Extract the (x, y) coordinate from the center of the cell holding the provided text.  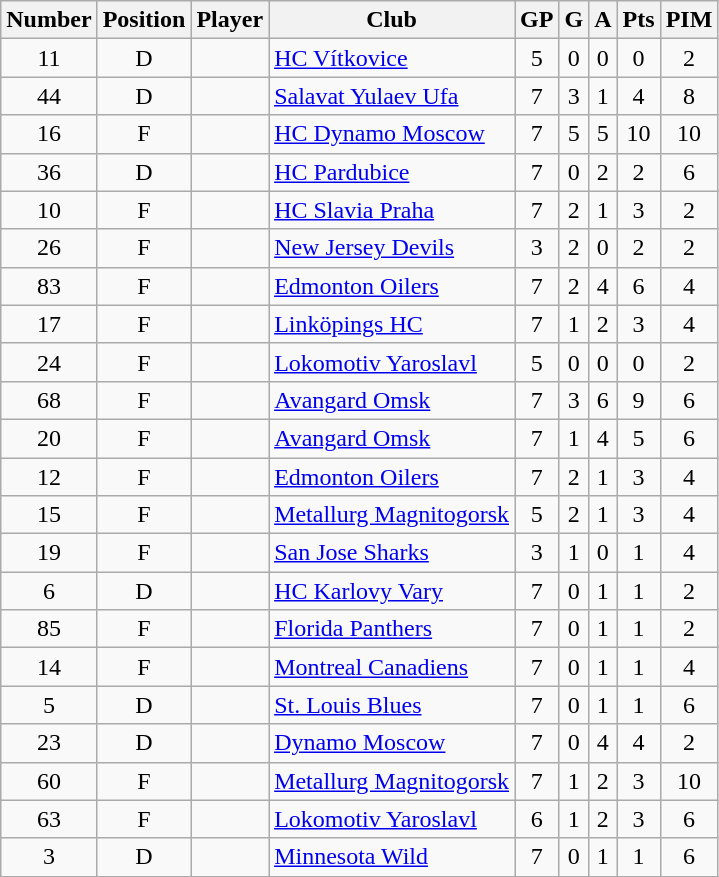
Dynamo Moscow (392, 743)
HC Slavia Praha (392, 210)
20 (49, 438)
PIM (689, 20)
12 (49, 477)
GP (537, 20)
Pts (638, 20)
17 (49, 324)
San Jose Sharks (392, 553)
HC Pardubice (392, 172)
A (603, 20)
HC Vítkovice (392, 58)
26 (49, 248)
Number (49, 20)
14 (49, 667)
8 (689, 96)
85 (49, 629)
Position (144, 20)
24 (49, 362)
Minnesota Wild (392, 857)
16 (49, 134)
11 (49, 58)
44 (49, 96)
19 (49, 553)
New Jersey Devils (392, 248)
G (574, 20)
68 (49, 400)
Player (230, 20)
Florida Panthers (392, 629)
23 (49, 743)
Club (392, 20)
63 (49, 819)
83 (49, 286)
36 (49, 172)
HC Karlovy Vary (392, 591)
9 (638, 400)
Salavat Yulaev Ufa (392, 96)
St. Louis Blues (392, 705)
Linköpings HC (392, 324)
Montreal Canadiens (392, 667)
15 (49, 515)
60 (49, 781)
HC Dynamo Moscow (392, 134)
